Return [X, Y] of the center of cell containing provided text 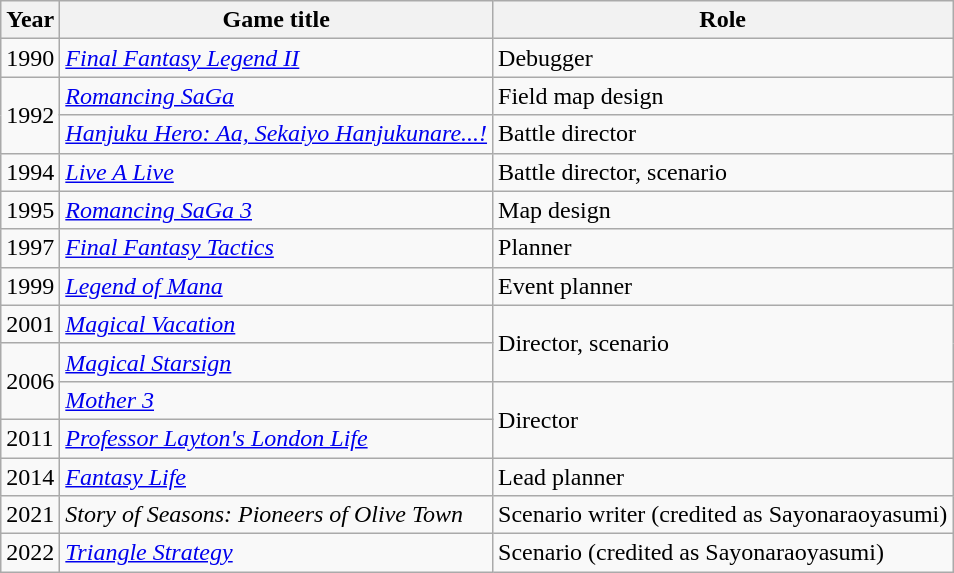
Battle director, scenario [723, 172]
Romancing SaGa [276, 96]
Planner [723, 248]
Event planner [723, 286]
1999 [30, 286]
Magical Vacation [276, 324]
Triangle Strategy [276, 553]
Field map design [723, 96]
2022 [30, 553]
1994 [30, 172]
Final Fantasy Tactics [276, 248]
Scenario (credited as Sayonaraoyasumi) [723, 553]
Professor Layton's London Life [276, 438]
Legend of Mana [276, 286]
1995 [30, 210]
Magical Starsign [276, 362]
2021 [30, 515]
Romancing SaGa 3 [276, 210]
Director, scenario [723, 343]
Mother 3 [276, 400]
Final Fantasy Legend II [276, 58]
Map design [723, 210]
Battle director [723, 134]
Director [723, 419]
Live A Live [276, 172]
Year [30, 20]
Scenario writer (credited as Sayonaraoyasumi) [723, 515]
Fantasy Life [276, 477]
Lead planner [723, 477]
Debugger [723, 58]
Game title [276, 20]
2006 [30, 381]
1990 [30, 58]
1992 [30, 115]
Story of Seasons: Pioneers of Olive Town [276, 515]
Hanjuku Hero: Aa, Sekaiyo Hanjukunare...! [276, 134]
2001 [30, 324]
2014 [30, 477]
1997 [30, 248]
2011 [30, 438]
Role [723, 20]
